From the cell containing the given text, extract its center point as (X, Y) coordinate. 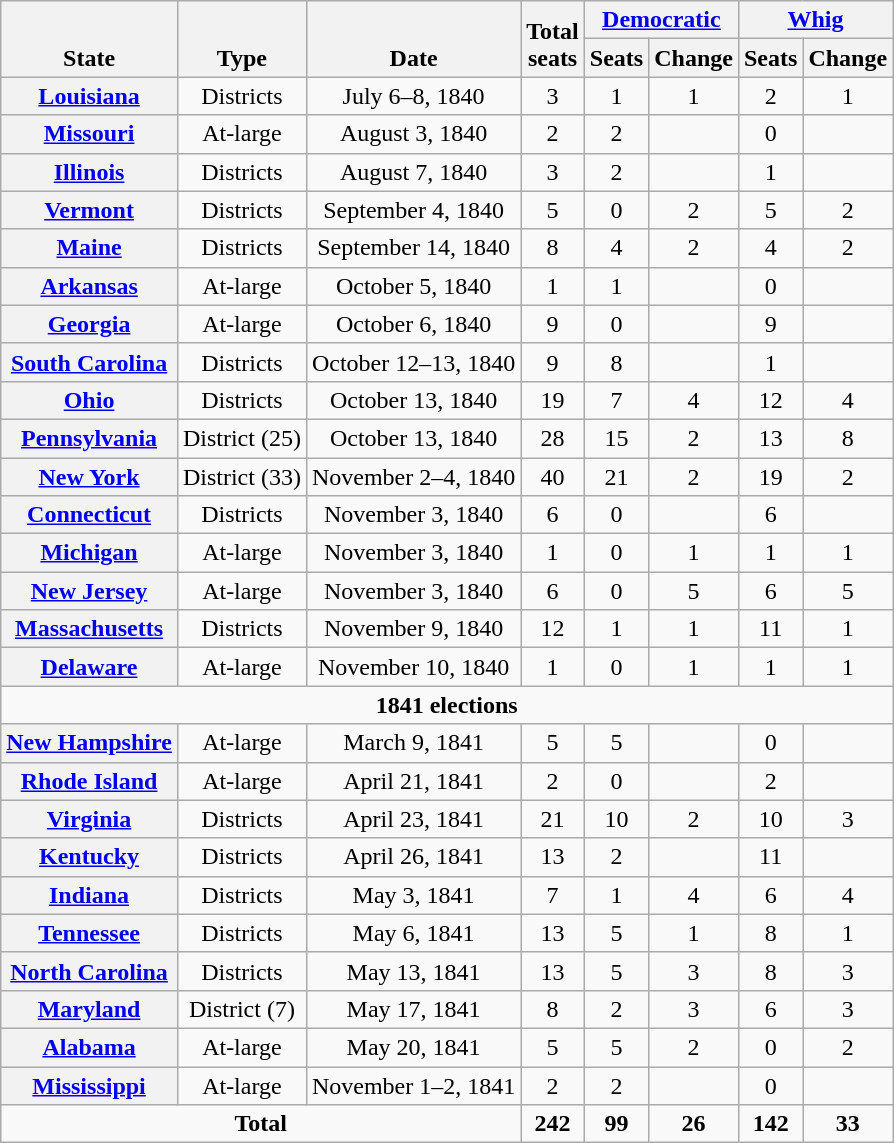
Massachusetts (90, 629)
Type (242, 39)
April 21, 1841 (413, 781)
15 (616, 438)
Ohio (90, 400)
Democratic (661, 20)
Michigan (90, 553)
May 17, 1841 (413, 1009)
Alabama (90, 1047)
Indiana (90, 895)
Date (413, 39)
September 4, 1840 (413, 210)
May 13, 1841 (413, 971)
Rhode Island (90, 781)
Total (261, 1124)
Maryland (90, 1009)
North Carolina (90, 971)
Connecticut (90, 515)
September 14, 1840 (413, 248)
April 23, 1841 (413, 819)
26 (694, 1124)
Totalseats (553, 39)
99 (616, 1124)
Whig (815, 20)
New Jersey (90, 591)
1841 elections (447, 705)
Illinois (90, 172)
142 (770, 1124)
District (25) (242, 438)
August 7, 1840 (413, 172)
October 5, 1840 (413, 286)
March 9, 1841 (413, 743)
Vermont (90, 210)
November 1–2, 1841 (413, 1085)
Arkansas (90, 286)
33 (848, 1124)
April 26, 1841 (413, 857)
November 2–4, 1840 (413, 477)
May 20, 1841 (413, 1047)
November 10, 1840 (413, 667)
Missouri (90, 134)
New Hampshire (90, 743)
District (7) (242, 1009)
242 (553, 1124)
Louisiana (90, 96)
New York (90, 477)
August 3, 1840 (413, 134)
July 6–8, 1840 (413, 96)
Kentucky (90, 857)
28 (553, 438)
May 6, 1841 (413, 933)
Delaware (90, 667)
Mississippi (90, 1085)
Virginia (90, 819)
South Carolina (90, 362)
State (90, 39)
Pennsylvania (90, 438)
October 12–13, 1840 (413, 362)
Georgia (90, 324)
November 9, 1840 (413, 629)
Tennessee (90, 933)
40 (553, 477)
May 3, 1841 (413, 895)
Maine (90, 248)
District (33) (242, 477)
October 6, 1840 (413, 324)
